For the text-containing cell, return its midpoint in (x, y) coordinate format. 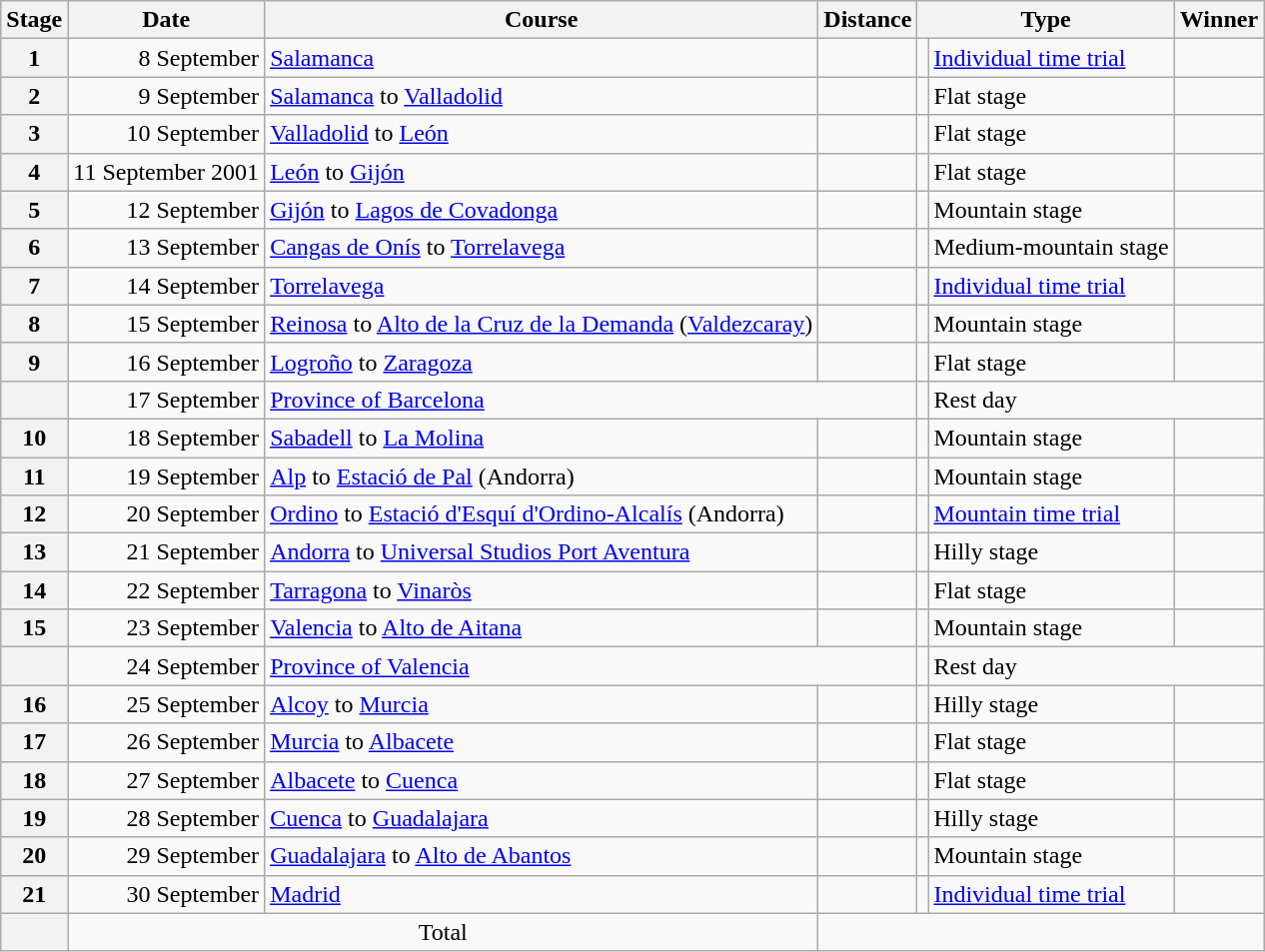
Cuenca to Guadalajara (542, 818)
Alp to Estació de Pal (Andorra) (542, 476)
11 (34, 476)
12 (34, 514)
Murcia to Albacete (542, 742)
8 (34, 324)
17 September (166, 400)
19 September (166, 476)
8 September (166, 58)
25 September (166, 704)
14 September (166, 286)
20 (34, 856)
10 (34, 438)
11 September 2001 (166, 172)
22 September (166, 590)
14 (34, 590)
7 (34, 286)
Logroño to Zaragoza (542, 362)
Guadalajara to Alto de Abantos (542, 856)
Salamanca to Valladolid (542, 96)
17 (34, 742)
Tarragona to Vinaròs (542, 590)
16 (34, 704)
Total (444, 932)
23 September (166, 628)
3 (34, 134)
18 September (166, 438)
Valladolid to León (542, 134)
10 September (166, 134)
12 September (166, 210)
Gijón to Lagos de Covadonga (542, 210)
León to Gijón (542, 172)
Cangas de Onís to Torrelavega (542, 248)
1 (34, 58)
Madrid (542, 894)
30 September (166, 894)
18 (34, 780)
Stage (34, 20)
24 September (166, 666)
28 September (166, 818)
21 September (166, 552)
Type (1045, 20)
Sabadell to La Molina (542, 438)
16 September (166, 362)
9 (34, 362)
Albacete to Cuenca (542, 780)
Medium-mountain stage (1051, 248)
Reinosa to Alto de la Cruz de la Demanda (Valdezcaray) (542, 324)
15 September (166, 324)
Andorra to Universal Studios Port Aventura (542, 552)
26 September (166, 742)
19 (34, 818)
27 September (166, 780)
Mountain time trial (1051, 514)
9 September (166, 96)
20 September (166, 514)
5 (34, 210)
2 (34, 96)
Winner (1219, 20)
Valencia to Alto de Aitana (542, 628)
4 (34, 172)
Course (542, 20)
Salamanca (542, 58)
13 September (166, 248)
Distance (867, 20)
Date (166, 20)
29 September (166, 856)
13 (34, 552)
Torrelavega (542, 286)
15 (34, 628)
Ordino to Estació d'Esquí d'Ordino-Alcalís (Andorra) (542, 514)
21 (34, 894)
Province of Barcelona (592, 400)
Province of Valencia (592, 666)
Alcoy to Murcia (542, 704)
6 (34, 248)
